Capture the cell that displays the provided text and extract its (X, Y) central coordinate. 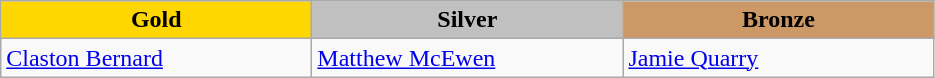
Matthew McEwen (468, 58)
Bronze (778, 20)
Silver (468, 20)
Gold (156, 20)
Claston Bernard (156, 58)
Jamie Quarry (778, 58)
